Find where the given text appears and provide that cell's center as (X, Y) coordinate. 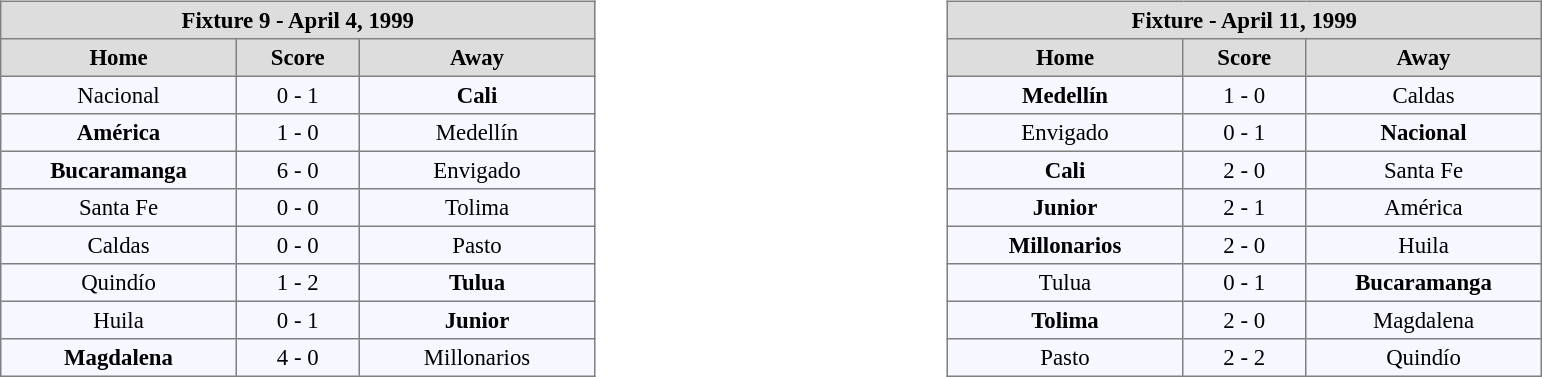
4 - 0 (298, 358)
2 - 2 (1244, 358)
6 - 0 (298, 170)
2 - 1 (1244, 208)
Fixture 9 - April 4, 1999 (298, 20)
1 - 2 (298, 283)
Fixture - April 11, 1999 (1244, 20)
